Output the [x, y] coordinate of the center of the cell containing the given text.  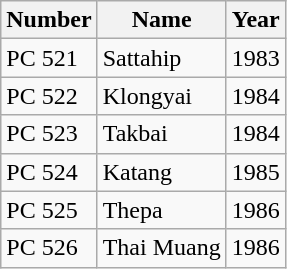
Thepa [162, 210]
1983 [256, 58]
PC 524 [49, 172]
Year [256, 20]
Takbai [162, 134]
Thai Muang [162, 248]
PC 523 [49, 134]
PC 525 [49, 210]
Number [49, 20]
PC 522 [49, 96]
PC 526 [49, 248]
Klongyai [162, 96]
Name [162, 20]
1985 [256, 172]
PC 521 [49, 58]
Sattahip [162, 58]
Katang [162, 172]
